Pinpoint the cell where the given text exists, returning its [x, y] midpoint coordinate. 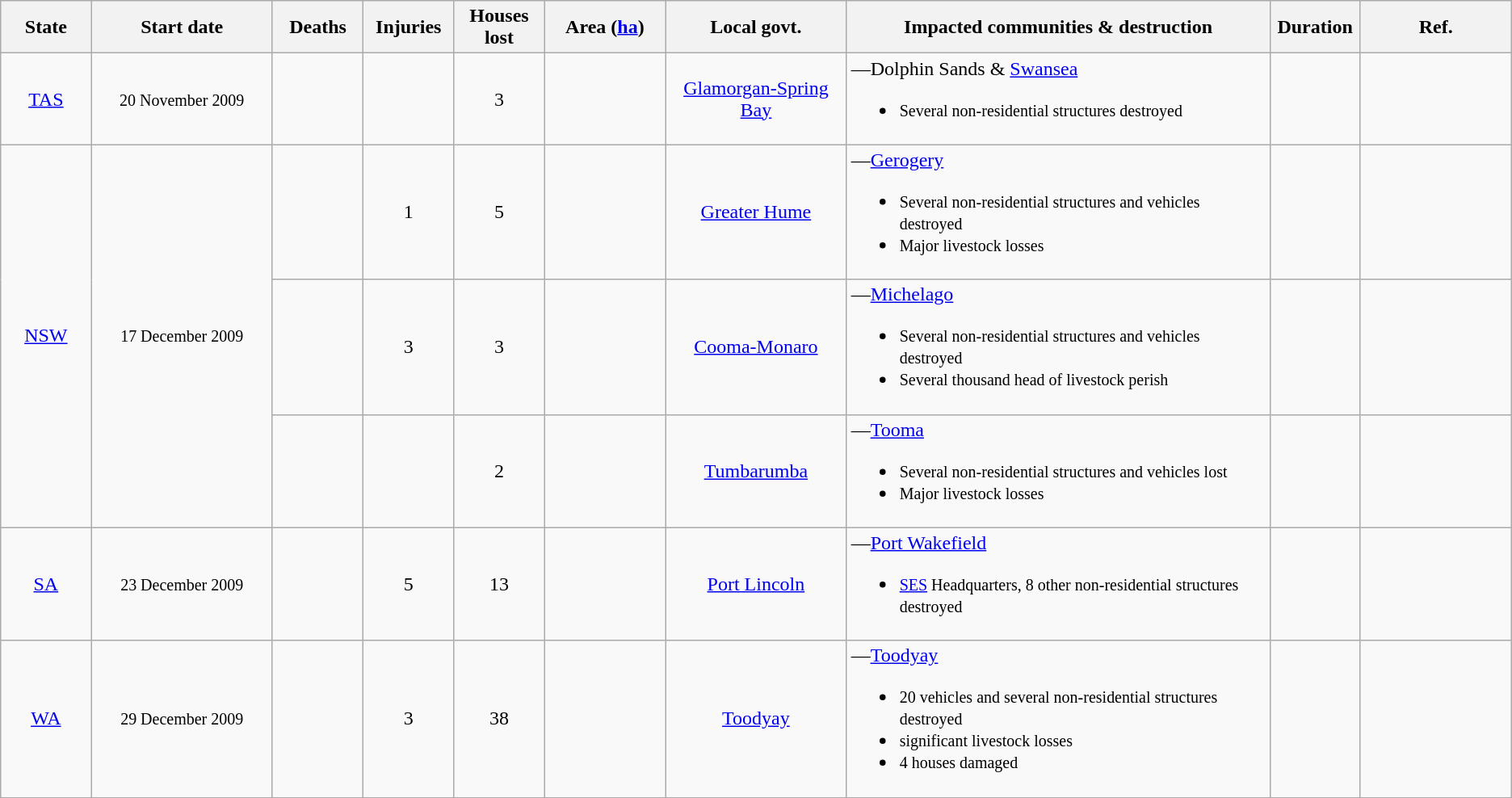
Start date [182, 27]
TAS [46, 99]
Injuries [409, 27]
—MichelagoSeveral non-residential structures and vehicles destroyedSeveral thousand head of livestock perish [1058, 347]
2 [499, 471]
Impacted communities & destruction [1058, 27]
23 December 2009 [182, 584]
—Dolphin Sands & SwanseaSeveral non-residential structures destroyed [1058, 99]
Duration [1315, 27]
SA [46, 584]
Port Lincoln [756, 584]
20 November 2009 [182, 99]
—Port WakefieldSES Headquarters, 8 other non-residential structures destroyed [1058, 584]
Area (ha) [605, 27]
—Toodyay20 vehicles and several non-residential structures destroyedsignificant livestock losses4 houses damaged [1058, 719]
38 [499, 719]
13 [499, 584]
Houses lost [499, 27]
Cooma-Monaro [756, 347]
Glamorgan-Spring Bay [756, 99]
29 December 2009 [182, 719]
Tumbarumba [756, 471]
WA [46, 719]
State [46, 27]
1 [409, 212]
—ToomaSeveral non-residential structures and vehicles lostMajor livestock losses [1058, 471]
Toodyay [756, 719]
NSW [46, 336]
Local govt. [756, 27]
17 December 2009 [182, 336]
Deaths [317, 27]
—GerogerySeveral non-residential structures and vehicles destroyedMajor livestock losses [1058, 212]
Greater Hume [756, 212]
Ref. [1436, 27]
